Scan for the cell matching the given text and deliver its [x, y] coordinate at center. 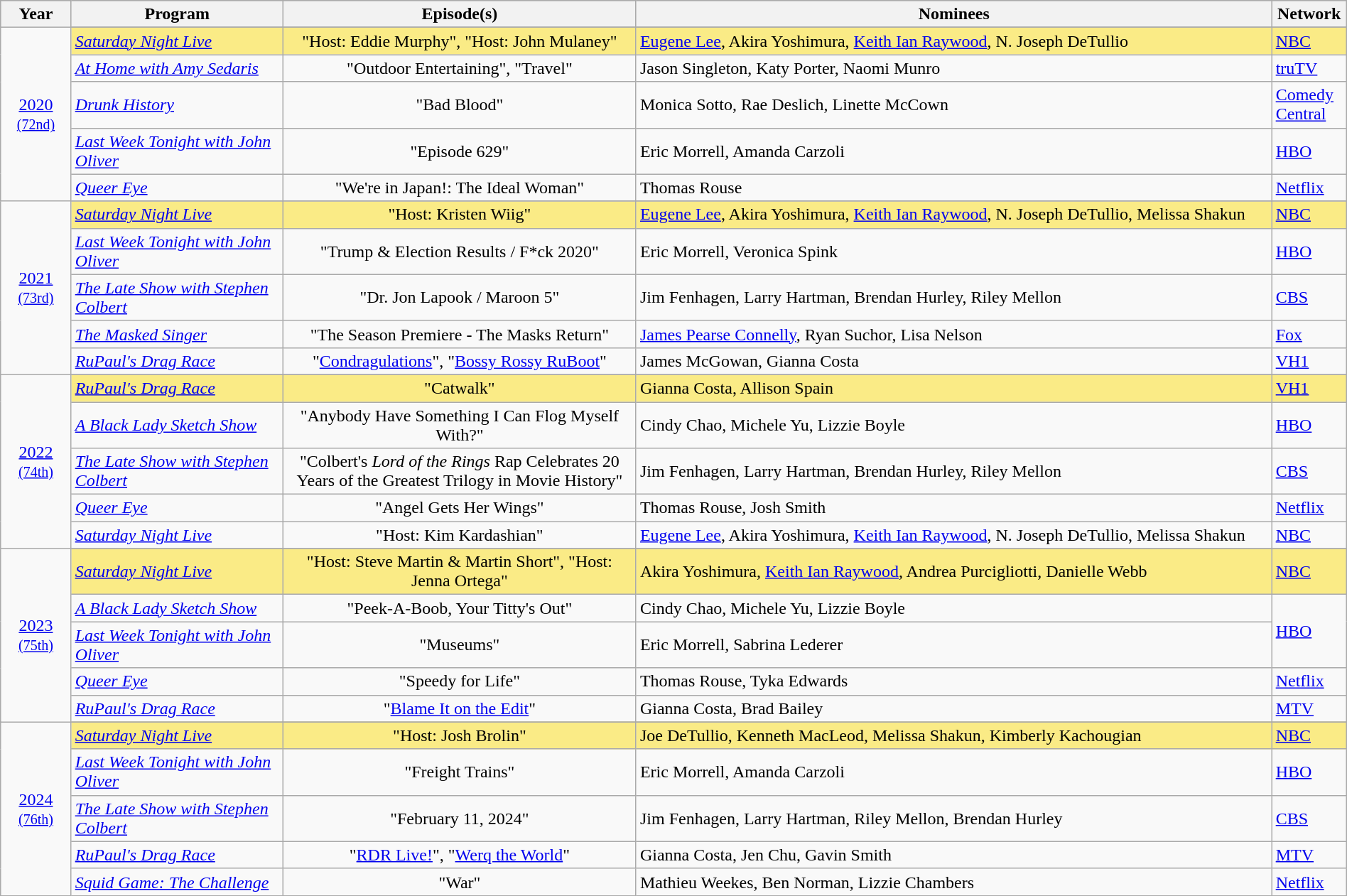
"Dr. Jon Lapook / Maroon 5" [459, 297]
Eric Morrell, Sabrina Lederer [953, 645]
Thomas Rouse, Tyka Edwards [953, 681]
"War" [459, 882]
Gianna Costa, Allison Spain [953, 388]
"Host: Steve Martin & Martin Short", "Host: Jenna Ortega" [459, 571]
"Bad Blood" [459, 105]
Squid Game: The Challenge [177, 882]
"Angel Gets Her Wings" [459, 508]
Jim Fenhagen, Larry Hartman, Riley Mellon, Brendan Hurley [953, 819]
"RDR Live!", "Werq the World" [459, 855]
2024(76th) [36, 809]
"February 11, 2024" [459, 819]
"Episode 629" [459, 151]
"Host: Josh Brolin" [459, 735]
2022(74th) [36, 461]
Monica Sotto, Rae Deslich, Linette McCown [953, 105]
"Anybody Have Something I Can Flog Myself With?" [459, 425]
2021(73rd) [36, 288]
"Museums" [459, 645]
Gianna Costa, Jen Chu, Gavin Smith [953, 855]
Jason Singleton, Katy Porter, Naomi Munro [953, 68]
Gianna Costa, Brad Bailey [953, 708]
Eugene Lee, Akira Yoshimura, Keith Ian Raywood, N. Joseph DeTullio [953, 41]
Program [177, 14]
Akira Yoshimura, Keith Ian Raywood, Andrea Purcigliotti, Danielle Webb [953, 571]
"Host: Eddie Murphy", "Host: John Mulaney" [459, 41]
Drunk History [177, 105]
"Trump & Election Results / F*ck 2020" [459, 252]
At Home with Amy Sedaris [177, 68]
"Catwalk" [459, 388]
"Outdoor Entertaining", "Travel" [459, 68]
Joe DeTullio, Kenneth MacLeod, Melissa Shakun, Kimberly Kachougian [953, 735]
"We're in Japan!: The Ideal Woman" [459, 188]
Thomas Rouse, Josh Smith [953, 508]
"Host: Kim Kardashian" [459, 535]
truTV [1309, 68]
"Freight Trains" [459, 772]
"Blame It on the Edit" [459, 708]
Episode(s) [459, 14]
"Colbert's Lord of the Rings Rap Celebrates 20 Years of the Greatest Trilogy in Movie History" [459, 472]
James McGowan, Gianna Costa [953, 361]
Mathieu Weekes, Ben Norman, Lizzie Chambers [953, 882]
2023(75th) [36, 635]
"Condragulations", "Bossy Rossy RuBoot" [459, 361]
Thomas Rouse [953, 188]
Year [36, 14]
Nominees [953, 14]
Network [1309, 14]
Eric Morrell, Veronica Spink [953, 252]
2020(72nd) [36, 114]
"Host: Kristen Wiig" [459, 215]
Comedy Central [1309, 105]
James Pearse Connelly, Ryan Suchor, Lisa Nelson [953, 334]
"Peek-A-Boob, Your Titty's Out" [459, 608]
Fox [1309, 334]
"Speedy for Life" [459, 681]
"The Season Premiere - The Masks Return" [459, 334]
The Masked Singer [177, 334]
